For the text-containing cell, return its midpoint in [x, y] coordinate format. 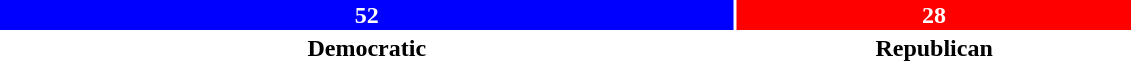
52 [367, 15]
